Determine the [x, y] coordinate at the center of the cell enclosing the given text.  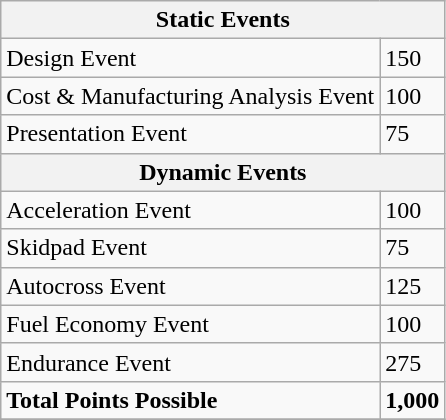
125 [412, 286]
Endurance Event [190, 362]
150 [412, 58]
Total Points Possible [190, 400]
Dynamic Events [223, 172]
Cost & Manufacturing Analysis Event [190, 96]
Static Events [223, 20]
Skidpad Event [190, 248]
1,000 [412, 400]
Fuel Economy Event [190, 324]
Presentation Event [190, 134]
Autocross Event [190, 286]
Acceleration Event [190, 210]
Design Event [190, 58]
275 [412, 362]
